For the text-containing cell, return its midpoint in (x, y) coordinate format. 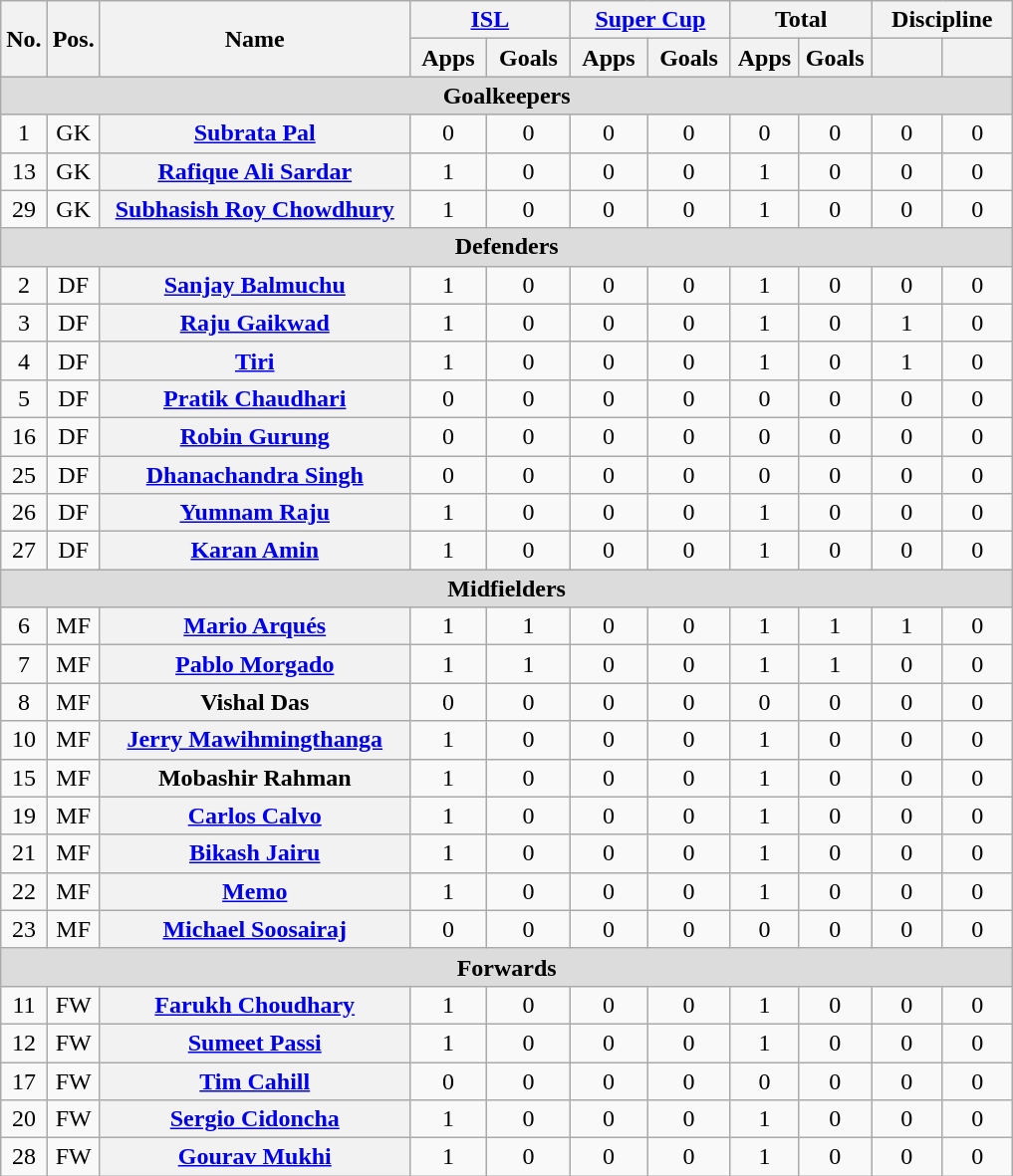
25 (24, 475)
Yumnam Raju (255, 513)
Subrata Pal (255, 133)
Name (255, 39)
Dhanachandra Singh (255, 475)
Karan Amin (255, 551)
ISL (490, 20)
Sergio Cidoncha (255, 1119)
13 (24, 171)
Mobashir Rahman (255, 778)
Super Cup (649, 20)
Defenders (507, 247)
Sanjay Balmuchu (255, 285)
Pos. (74, 39)
19 (24, 816)
Mario Arqués (255, 626)
7 (24, 664)
Vishal Das (255, 702)
Bikash Jairu (255, 853)
Farukh Choudhary (255, 1005)
Pablo Morgado (255, 664)
28 (24, 1157)
8 (24, 702)
16 (24, 436)
20 (24, 1119)
2 (24, 285)
3 (24, 323)
Rafique Ali Sardar (255, 171)
Tim Cahill (255, 1080)
Michael Soosairaj (255, 929)
Gourav Mukhi (255, 1157)
Tiri (255, 360)
Carlos Calvo (255, 816)
17 (24, 1080)
21 (24, 853)
Memo (255, 891)
15 (24, 778)
Robin Gurung (255, 436)
23 (24, 929)
No. (24, 39)
Goalkeepers (507, 96)
Jerry Mawihmingthanga (255, 740)
26 (24, 513)
22 (24, 891)
Sumeet Passi (255, 1043)
12 (24, 1043)
Subhasish Roy Chowdhury (255, 209)
Forwards (507, 967)
29 (24, 209)
Midfielders (507, 588)
Raju Gaikwad (255, 323)
6 (24, 626)
5 (24, 398)
Total (801, 20)
11 (24, 1005)
Pratik Chaudhari (255, 398)
Discipline (942, 20)
27 (24, 551)
10 (24, 740)
4 (24, 360)
